From the cell containing the given text, extract its center point as (x, y) coordinate. 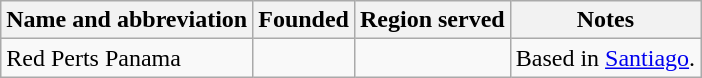
Name and abbreviation (127, 20)
Region served (432, 20)
Red Perts Panama (127, 58)
Notes (605, 20)
Founded (304, 20)
Based in Santiago. (605, 58)
